From the cell containing the given text, extract its center point as (x, y) coordinate. 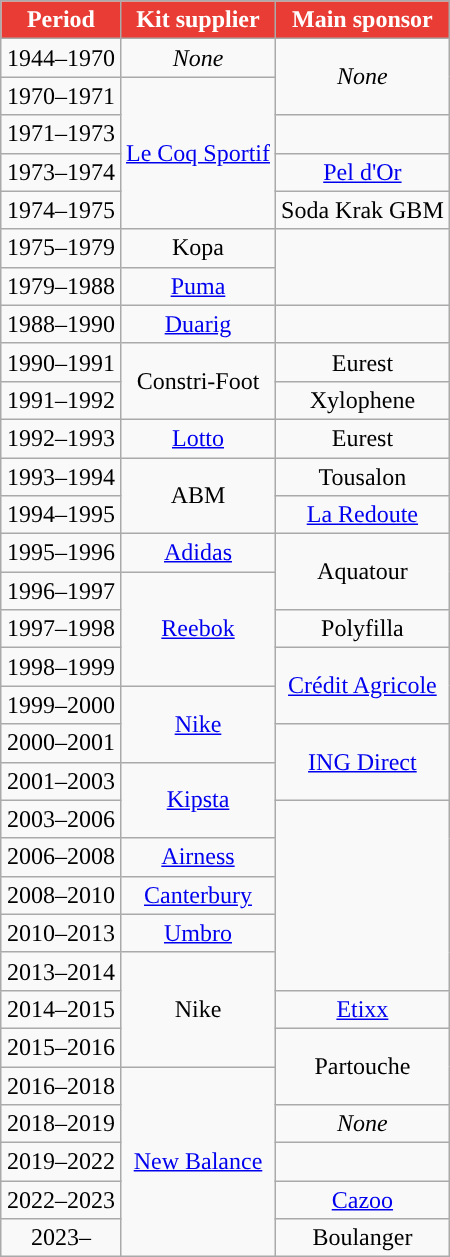
1988–1990 (60, 324)
1994–1995 (60, 515)
2019–2022 (60, 1162)
2003–2006 (60, 819)
Pel d'Or (363, 172)
Partouche (363, 1066)
Kopa (198, 248)
Adidas (198, 553)
Airness (198, 857)
1993–1994 (60, 477)
1991–1992 (60, 400)
2023– (60, 1238)
2018–2019 (60, 1124)
1973–1974 (60, 172)
Puma (198, 286)
La Redoute (363, 515)
2006–2008 (60, 857)
1970–1971 (60, 96)
2022–2023 (60, 1200)
Reebok (198, 629)
Main sponsor (363, 20)
2016–2018 (60, 1085)
2015–2016 (60, 1047)
ING Direct (363, 762)
1971–1973 (60, 134)
Crédit Agricole (363, 686)
Polyfilla (363, 629)
Kipsta (198, 800)
2010–2013 (60, 933)
2013–2014 (60, 971)
1975–1979 (60, 248)
2014–2015 (60, 1009)
1944–1970 (60, 58)
Lotto (198, 438)
1974–1975 (60, 210)
Canterbury (198, 895)
Duarig (198, 324)
Le Coq Sportif (198, 153)
2000–2001 (60, 743)
Cazoo (363, 1200)
1996–1997 (60, 591)
2001–2003 (60, 781)
1997–1998 (60, 629)
Xylophene (363, 400)
Kit supplier (198, 20)
New Balance (198, 1161)
Etixx (363, 1009)
1998–1999 (60, 667)
1992–1993 (60, 438)
1979–1988 (60, 286)
Umbro (198, 933)
Soda Krak GBM (363, 210)
1999–2000 (60, 705)
Constri-Foot (198, 381)
1990–1991 (60, 362)
2008–2010 (60, 895)
Period (60, 20)
Aquatour (363, 572)
Boulanger (363, 1238)
ABM (198, 496)
Tousalon (363, 477)
1995–1996 (60, 553)
